Locate the cell with the specified text and output its (X, Y) center coordinate. 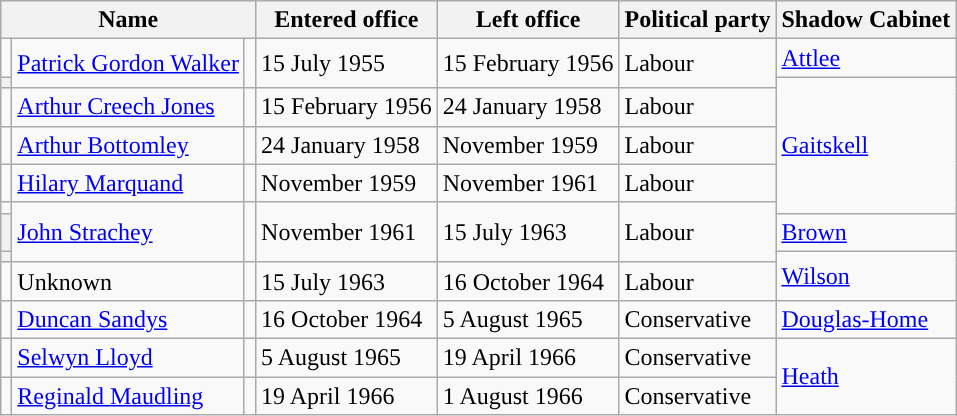
Wilson (866, 276)
Patrick Gordon Walker (128, 64)
Duncan Sandys (128, 319)
Name (128, 20)
Entered office (347, 20)
1 August 1966 (528, 395)
Heath (866, 376)
Arthur Creech Jones (128, 107)
Douglas-Home (866, 319)
Unknown (128, 281)
Hilary Marquand (128, 183)
Left office (528, 20)
Gaitskell (866, 145)
Brown (866, 232)
15 July 1955 (347, 64)
Political party (698, 20)
Attlee (866, 58)
Shadow Cabinet (866, 20)
Reginald Maudling (128, 395)
John Strachey (128, 232)
Arthur Bottomley (128, 145)
Selwyn Lloyd (128, 357)
